From the cell containing the given text, extract its center point as [X, Y] coordinate. 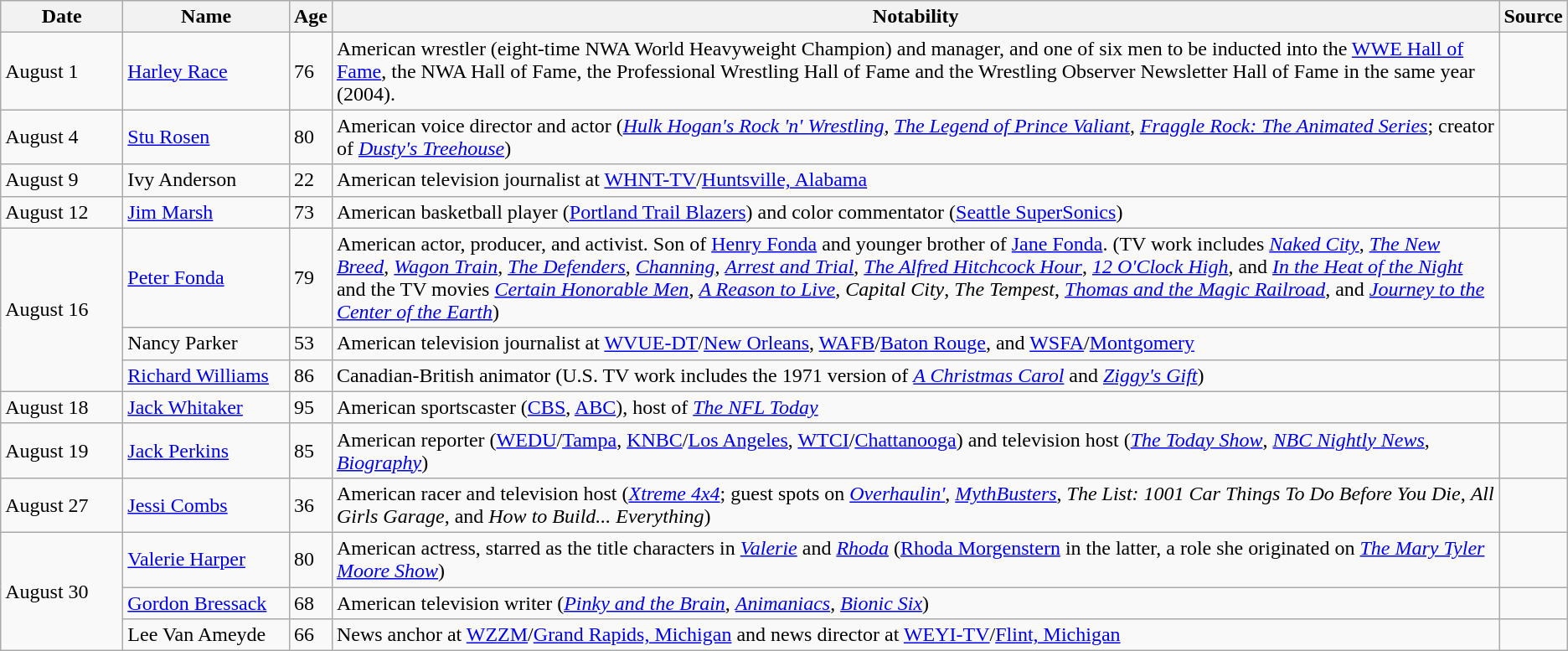
Lee Van Ameyde [206, 635]
August 12 [62, 212]
Canadian-British animator (U.S. TV work includes the 1971 version of A Christmas Carol and Ziggy's Gift) [916, 375]
Gordon Bressack [206, 602]
95 [310, 407]
August 16 [62, 310]
Date [62, 17]
August 18 [62, 407]
79 [310, 278]
News anchor at WZZM/Grand Rapids, Michigan and news director at WEYI-TV/Flint, Michigan [916, 635]
Notability [916, 17]
Peter Fonda [206, 278]
August 30 [62, 592]
American television journalist at WVUE-DT/New Orleans, WAFB/Baton Rouge, and WSFA/Montgomery [916, 344]
August 4 [62, 137]
American television writer (Pinky and the Brain, Animaniacs, Bionic Six) [916, 602]
76 [310, 71]
53 [310, 344]
Jim Marsh [206, 212]
Ivy Anderson [206, 180]
Jack Perkins [206, 451]
Name [206, 17]
22 [310, 180]
68 [310, 602]
August 1 [62, 71]
American reporter (WEDU/Tampa, KNBC/Los Angeles, WTCI/Chattanooga) and television host (The Today Show, NBC Nightly News, Biography) [916, 451]
American sportscaster (CBS, ABC), host of The NFL Today [916, 407]
Nancy Parker [206, 344]
Jack Whitaker [206, 407]
Stu Rosen [206, 137]
Harley Race [206, 71]
86 [310, 375]
American television journalist at WHNT-TV/Huntsville, Alabama [916, 180]
Source [1533, 17]
August 19 [62, 451]
American basketball player (Portland Trail Blazers) and color commentator (Seattle SuperSonics) [916, 212]
73 [310, 212]
Richard Williams [206, 375]
Age [310, 17]
Jessi Combs [206, 504]
August 9 [62, 180]
August 27 [62, 504]
66 [310, 635]
36 [310, 504]
85 [310, 451]
Valerie Harper [206, 560]
